Detect which cell encompasses the target text, then output its (x, y) center coordinate. 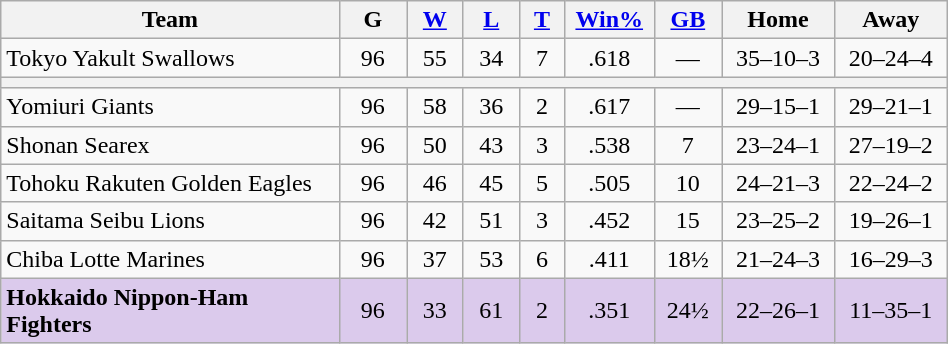
GB (688, 20)
19–26–1 (890, 221)
.618 (609, 58)
42 (435, 221)
16–29–3 (890, 259)
11–35–1 (890, 310)
Chiba Lotte Marines (170, 259)
Home (778, 20)
15 (688, 221)
24½ (688, 310)
55 (435, 58)
Shonan Searex (170, 145)
45 (491, 183)
24–21–3 (778, 183)
51 (491, 221)
18½ (688, 259)
W (435, 20)
Saitama Seibu Lions (170, 221)
22–26–1 (778, 310)
Tohoku Rakuten Golden Eagles (170, 183)
35–10–3 (778, 58)
Hokkaido Nippon-Ham Fighters (170, 310)
Yomiuri Giants (170, 107)
10 (688, 183)
21–24–3 (778, 259)
.538 (609, 145)
23–25–2 (778, 221)
43 (491, 145)
Away (890, 20)
36 (491, 107)
5 (542, 183)
.505 (609, 183)
6 (542, 259)
G (373, 20)
23–24–1 (778, 145)
29–21–1 (890, 107)
Win% (609, 20)
46 (435, 183)
29–15–1 (778, 107)
Tokyo Yakult Swallows (170, 58)
.452 (609, 221)
50 (435, 145)
20–24–4 (890, 58)
.411 (609, 259)
22–24–2 (890, 183)
33 (435, 310)
Team (170, 20)
27–19–2 (890, 145)
T (542, 20)
61 (491, 310)
.351 (609, 310)
L (491, 20)
53 (491, 259)
.617 (609, 107)
34 (491, 58)
58 (435, 107)
37 (435, 259)
